Return the [x, y] coordinate for the center point of the cell that contains the specified text.  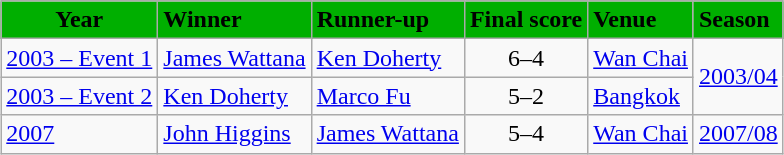
2003 – Event 2 [80, 96]
Venue [641, 20]
6–4 [526, 58]
2007 [80, 134]
Winner [234, 20]
Bangkok [641, 96]
2003/04 [738, 77]
5–2 [526, 96]
Year [80, 20]
Season [738, 20]
2003 – Event 1 [80, 58]
Marco Fu [388, 96]
5–4 [526, 134]
John Higgins [234, 134]
2007/08 [738, 134]
Final score [526, 20]
Runner-up [388, 20]
